Provide the (X, Y) coordinate of the cell's center where the given text is located.  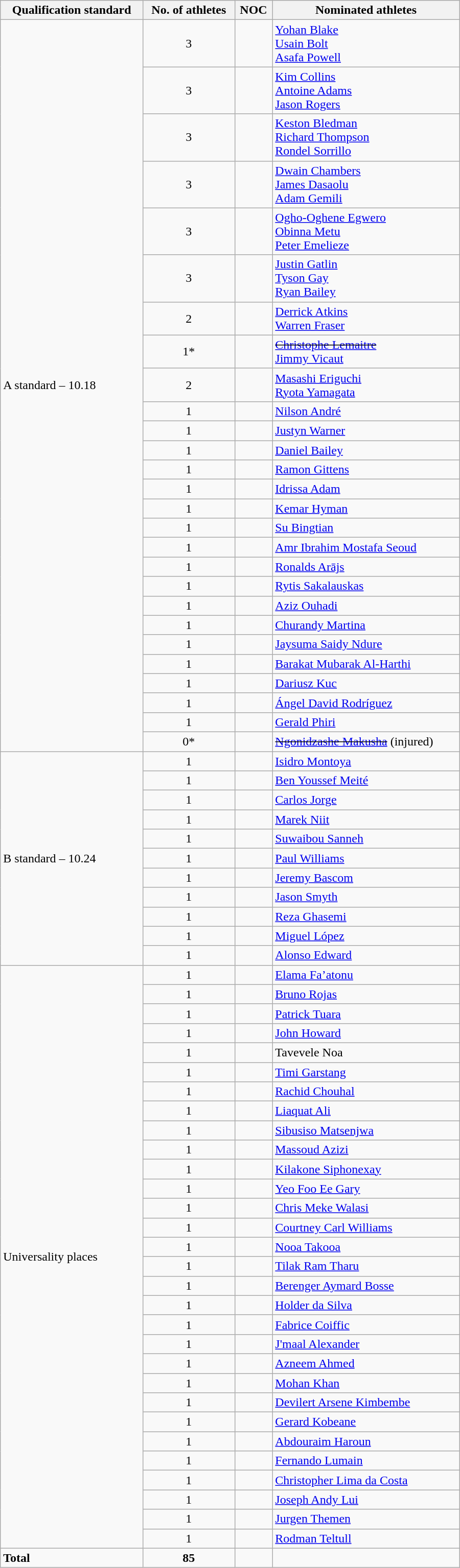
Kim CollinsAntoine AdamsJason Rogers (366, 90)
Justyn Warner (366, 430)
NOC (254, 10)
Rodman Teltull (366, 1538)
Ogho-Oghene EgweroObinna MetuPeter Emelieze (366, 231)
Patrick Tuara (366, 1014)
Ngonidzashe Makusha (injured) (366, 741)
Miguel López (366, 936)
0* (189, 741)
Su Bingtian (366, 528)
Timi Garstang (366, 1072)
Gerald Phiri (366, 722)
Yeo Foo Ee Gary (366, 1189)
Fabrice Coiffic (366, 1324)
Kemar Hyman (366, 509)
Tavevele Noa (366, 1052)
Justin GatlinTyson GayRyan Bailey (366, 278)
85 (189, 1558)
Dwain ChambersJames DasaoluAdam Gemili (366, 184)
Jaysuma Saidy Ndure (366, 644)
Nooa Takooa (366, 1247)
Liaquat Ali (366, 1111)
Berenger Aymard Bosse (366, 1286)
Reza Ghasemi (366, 916)
Mohan Khan (366, 1383)
Carlos Jorge (366, 800)
Barakat Mubarak Al-Harthi (366, 664)
Derrick AtkinsWarren Fraser (366, 319)
Chris Meke Walasi (366, 1208)
Nilson André (366, 411)
Christopher Lima da Costa (366, 1480)
B standard – 10.24 (72, 859)
Gerard Kobeane (366, 1422)
Tilak Ram Tharu (366, 1266)
Ramon Gittens (366, 470)
Kilakone Siphonexay (366, 1169)
Holder da Silva (366, 1305)
Courtney Carl Williams (366, 1227)
Ronalds Arājs (366, 567)
A standard – 10.18 (72, 386)
Idrissa Adam (366, 489)
Jeremy Bascom (366, 878)
Christophe LemaitreJimmy Vicaut (366, 351)
Bruno Rojas (366, 994)
Keston BledmanRichard ThompsonRondel Sorrillo (366, 137)
Elama Fa’atonu (366, 975)
Devilert Arsene Kimbembe (366, 1403)
Total (72, 1558)
No. of athletes (189, 10)
Fernando Lumain (366, 1461)
Rytis Sakalauskas (366, 586)
Marek Niit (366, 819)
Universality places (72, 1257)
Sibusiso Matsenjwa (366, 1130)
Isidro Montoya (366, 761)
Nominated athletes (366, 10)
Yohan BlakeUsain BoltAsafa Powell (366, 43)
J'maal Alexander (366, 1344)
Alonso Edward (366, 955)
Azneem Ahmed (366, 1363)
Paul Williams (366, 858)
Jason Smyth (366, 897)
Massoud Azizi (366, 1150)
Amr Ibrahim Mostafa Seoud (366, 547)
Dariusz Kuc (366, 683)
Jurgen Themen (366, 1519)
Masashi EriguchiRyota Yamagata (366, 385)
Aziz Ouhadi (366, 606)
Ben Youssef Meité (366, 781)
Joseph Andy Lui (366, 1500)
Daniel Bailey (366, 450)
Rachid Chouhal (366, 1092)
Ángel David Rodríguez (366, 703)
Qualification standard (72, 10)
Churandy Martina (366, 625)
Abdouraim Haroun (366, 1441)
Suwaibou Sanneh (366, 839)
1* (189, 351)
John Howard (366, 1033)
